Scan for the cell matching the given text and deliver its (X, Y) coordinate at center. 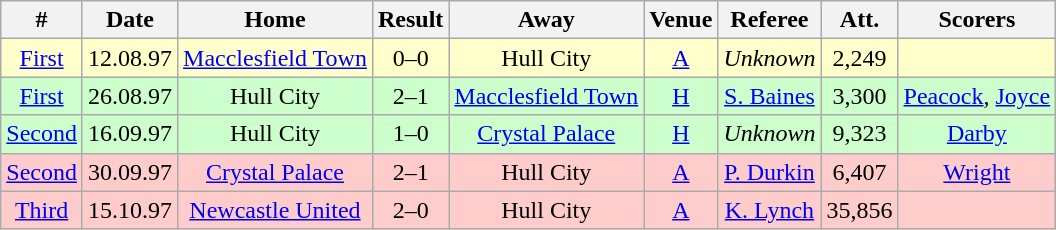
12.08.97 (130, 58)
2–0 (410, 210)
Away (546, 20)
Result (410, 20)
30.09.97 (130, 172)
0–0 (410, 58)
Att. (860, 20)
1–0 (410, 134)
K. Lynch (770, 210)
35,856 (860, 210)
Referee (770, 20)
Home (276, 20)
2,249 (860, 58)
P. Durkin (770, 172)
Wright (977, 172)
Scorers (977, 20)
9,323 (860, 134)
16.09.97 (130, 134)
Date (130, 20)
S. Baines (770, 96)
Third (42, 210)
26.08.97 (130, 96)
3,300 (860, 96)
Darby (977, 134)
Newcastle United (276, 210)
Venue (681, 20)
15.10.97 (130, 210)
6,407 (860, 172)
# (42, 20)
Peacock, Joyce (977, 96)
